Return the (x, y) coordinate for the center point of the cell that contains the specified text.  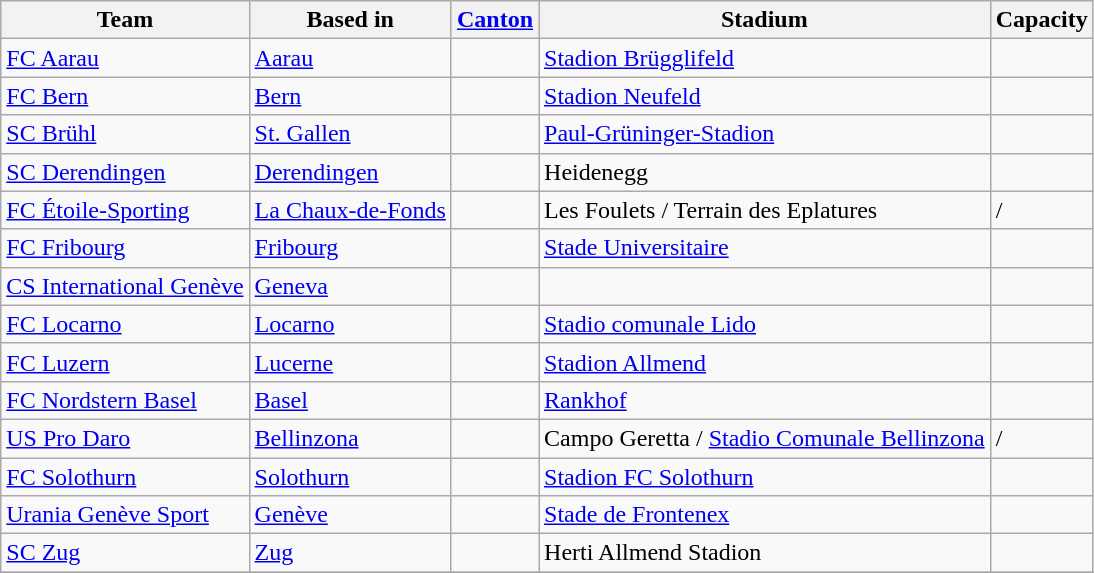
Based in (350, 20)
Aarau (350, 58)
SC Brühl (125, 134)
Solothurn (350, 477)
FC Nordstern Basel (125, 400)
Stade Universitaire (765, 248)
Paul-Grüninger-Stadion (765, 134)
Stadion Neufeld (765, 96)
Genève (350, 515)
Herti Allmend Stadion (765, 553)
FC Bern (125, 96)
Stadium (765, 20)
Bellinzona (350, 438)
US Pro Daro (125, 438)
Stadion FC Solothurn (765, 477)
FC Luzern (125, 362)
Zug (350, 553)
Stadio comunale Lido (765, 324)
FC Locarno (125, 324)
Basel (350, 400)
La Chaux-de-Fonds (350, 210)
Fribourg (350, 248)
Bern (350, 96)
SC Derendingen (125, 172)
Les Foulets / Terrain des Eplatures (765, 210)
Stade de Frontenex (765, 515)
St. Gallen (350, 134)
FC Solothurn (125, 477)
FC Fribourg (125, 248)
Team (125, 20)
Heidenegg (765, 172)
SC Zug (125, 553)
Derendingen (350, 172)
CS International Genève (125, 286)
FC Étoile-Sporting (125, 210)
Locarno (350, 324)
Capacity (1042, 20)
Urania Genève Sport (125, 515)
FC Aarau (125, 58)
Campo Geretta / Stadio Comunale Bellinzona (765, 438)
Stadion Brügglifeld (765, 58)
Canton (494, 20)
Rankhof (765, 400)
Stadion Allmend (765, 362)
Geneva (350, 286)
Lucerne (350, 362)
